Search for the cell housing the specified text and yield its [x, y] center coordinate. 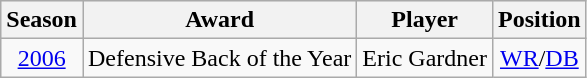
Defensive Back of the Year [219, 58]
Season [42, 20]
Award [219, 20]
Position [539, 20]
2006 [42, 58]
Eric Gardner [425, 58]
WR/DB [539, 58]
Player [425, 20]
